Pinpoint the cell where the given text exists, returning its [X, Y] midpoint coordinate. 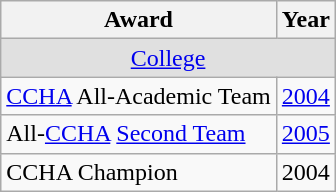
All-CCHA Second Team [139, 134]
CCHA All-Academic Team [139, 96]
CCHA Champion [139, 172]
College [168, 58]
Year [306, 20]
Award [139, 20]
2005 [306, 134]
